Provide the (X, Y) coordinate of the cell's center where the given text is located.  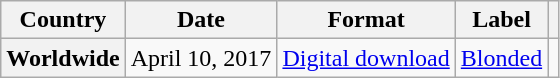
Country (63, 20)
Digital download (366, 58)
Blonded (501, 58)
Date (201, 20)
Worldwide (63, 58)
April 10, 2017 (201, 58)
Label (501, 20)
Format (366, 20)
